Return [X, Y] of the center of cell containing provided text 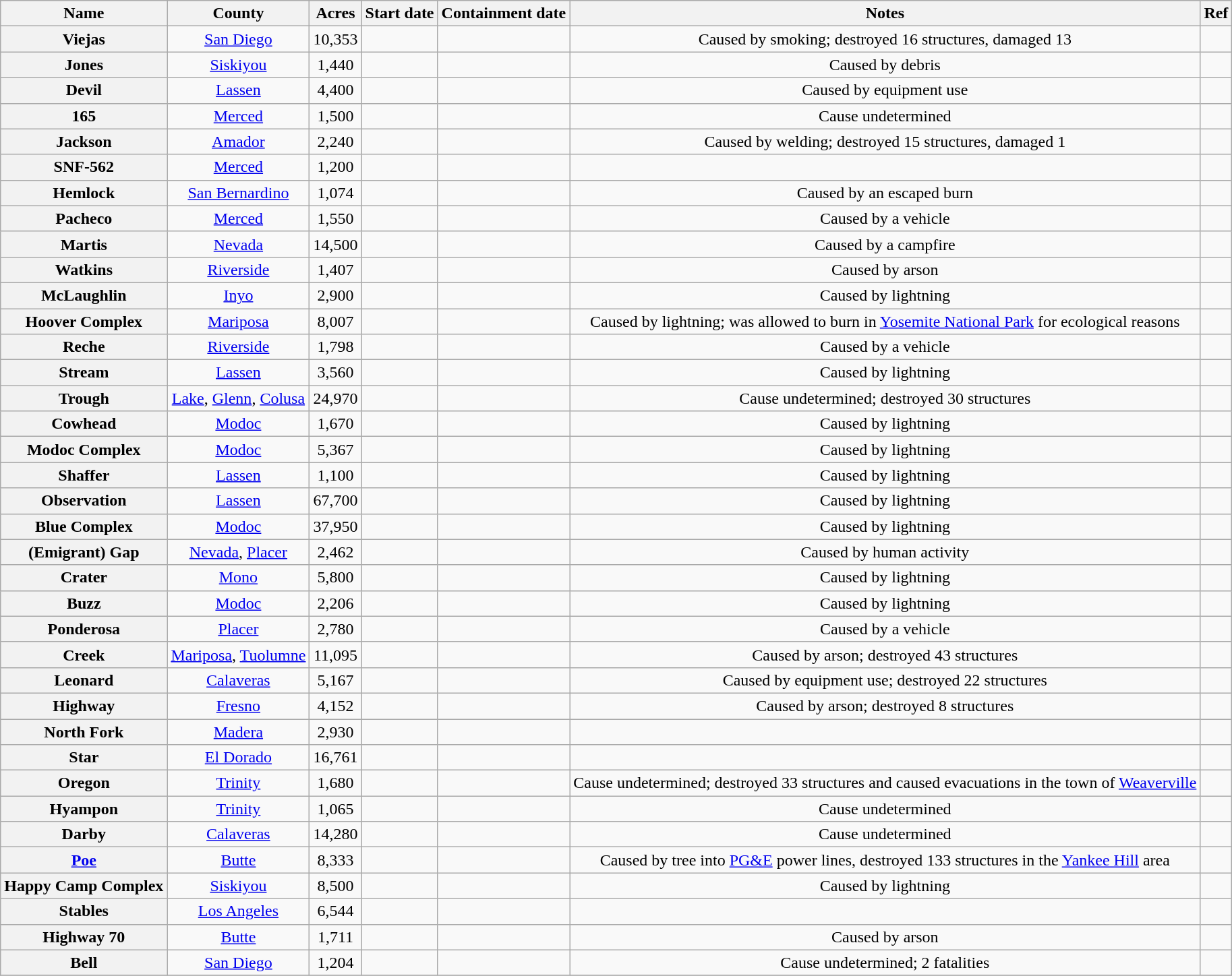
Cause undetermined; destroyed 30 structures [885, 398]
2,930 [336, 731]
2,206 [336, 603]
5,367 [336, 450]
Leonard [84, 680]
Reche [84, 347]
Lake, Glenn, Colusa [239, 398]
14,500 [336, 244]
Caused by debris [885, 65]
San Bernardino [239, 193]
1,550 [336, 218]
Watkins [84, 270]
Crater [84, 578]
4,400 [336, 90]
Caused by tree into PG&E power lines, destroyed 133 structures in the Yankee Hill area [885, 860]
Los Angeles [239, 911]
4,152 [336, 706]
37,950 [336, 526]
Name [84, 13]
1,670 [336, 424]
County [239, 13]
Hyampon [84, 809]
Buzz [84, 603]
2,780 [336, 629]
Caused by arson; destroyed 43 structures [885, 654]
2,462 [336, 552]
67,700 [336, 501]
Caused by lightning; was allowed to burn in Yosemite National Park for ecological reasons [885, 322]
Mono [239, 578]
SNF-562 [84, 167]
6,544 [336, 911]
Darby [84, 834]
(Emigrant) Gap [84, 552]
Nevada, Placer [239, 552]
2,240 [336, 142]
Caused by a campfire [885, 244]
Stables [84, 911]
5,800 [336, 578]
Highway [84, 706]
Caused by welding; destroyed 15 structures, damaged 1 [885, 142]
Blue Complex [84, 526]
1,680 [336, 783]
Pacheco [84, 218]
Cowhead [84, 424]
Observation [84, 501]
Cause undetermined; 2 fatalities [885, 963]
Highway 70 [84, 937]
1,065 [336, 809]
16,761 [336, 758]
Start date [399, 13]
Devil [84, 90]
Notes [885, 13]
1,100 [336, 475]
24,970 [336, 398]
1,798 [336, 347]
Mariposa, Tuolumne [239, 654]
8,333 [336, 860]
8,007 [336, 322]
1,074 [336, 193]
Acres [336, 13]
Modoc Complex [84, 450]
10,353 [336, 39]
Stream [84, 373]
Nevada [239, 244]
Trough [84, 398]
2,900 [336, 295]
McLaughlin [84, 295]
Caused by equipment use [885, 90]
11,095 [336, 654]
Hoover Complex [84, 322]
Star [84, 758]
Fresno [239, 706]
Poe [84, 860]
Amador [239, 142]
Mariposa [239, 322]
Caused by smoking; destroyed 16 structures, damaged 13 [885, 39]
Creek [84, 654]
El Dorado [239, 758]
1,407 [336, 270]
Placer [239, 629]
Caused by human activity [885, 552]
Caused by arson; destroyed 8 structures [885, 706]
Cause undetermined; destroyed 33 structures and caused evacuations in the town of Weaverville [885, 783]
5,167 [336, 680]
Caused by an escaped burn [885, 193]
165 [84, 116]
Ponderosa [84, 629]
Happy Camp Complex [84, 886]
Jones [84, 65]
8,500 [336, 886]
Inyo [239, 295]
Madera [239, 731]
1,440 [336, 65]
Jackson [84, 142]
Bell [84, 963]
Containment date [504, 13]
North Fork [84, 731]
3,560 [336, 373]
1,200 [336, 167]
Shaffer [84, 475]
1,500 [336, 116]
14,280 [336, 834]
Oregon [84, 783]
Viejas [84, 39]
1,711 [336, 937]
1,204 [336, 963]
Hemlock [84, 193]
Martis [84, 244]
Ref [1216, 13]
Caused by equipment use; destroyed 22 structures [885, 680]
